Scan for the cell matching the given text and deliver its [X, Y] coordinate at center. 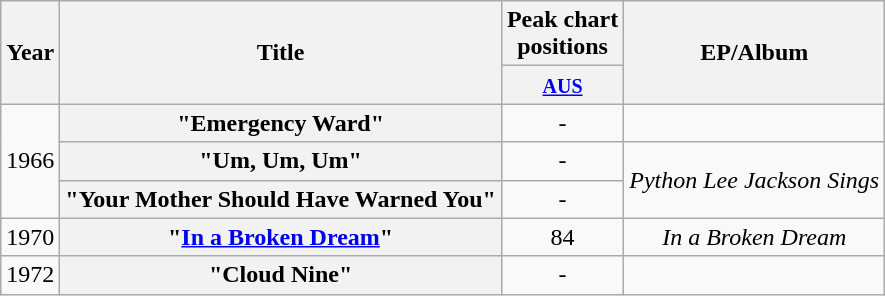
84 [562, 237]
Year [30, 52]
AUS [562, 85]
"Cloud Nine" [281, 275]
Python Lee Jackson Sings [754, 180]
1970 [30, 237]
Peak chartpositions [562, 34]
EP/Album [754, 52]
"Your Mother Should Have Warned You" [281, 199]
"Emergency Ward" [281, 123]
Title [281, 52]
1966 [30, 161]
"Um, Um, Um" [281, 161]
"In a Broken Dream" [281, 237]
In a Broken Dream [754, 237]
1972 [30, 275]
